Search for the cell housing the specified text and yield its [X, Y] center coordinate. 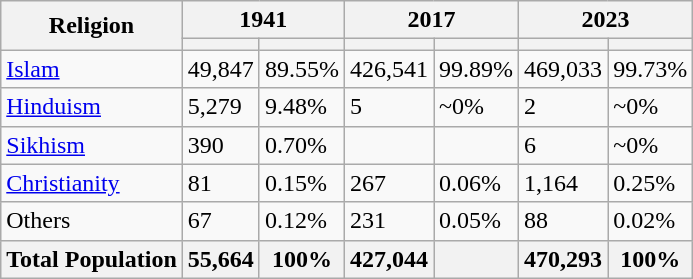
67 [220, 221]
0.05% [476, 221]
5 [388, 107]
Total Population [92, 259]
2023 [606, 20]
2 [564, 107]
0.12% [302, 221]
Sikhism [92, 145]
49,847 [220, 69]
Islam [92, 69]
1,164 [564, 183]
Religion [92, 26]
99.89% [476, 69]
0.70% [302, 145]
Christianity [92, 183]
Others [92, 221]
81 [220, 183]
99.73% [650, 69]
55,664 [220, 259]
470,293 [564, 259]
0.06% [476, 183]
6 [564, 145]
427,044 [388, 259]
0.15% [302, 183]
426,541 [388, 69]
469,033 [564, 69]
5,279 [220, 107]
Hinduism [92, 107]
9.48% [302, 107]
267 [388, 183]
88 [564, 221]
89.55% [302, 69]
390 [220, 145]
0.02% [650, 221]
1941 [263, 20]
2017 [431, 20]
0.25% [650, 183]
231 [388, 221]
